Detect which cell encompasses the target text, then output its [X, Y] center coordinate. 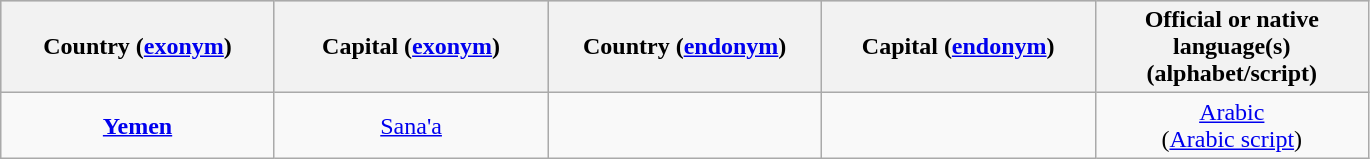
Capital (endonym) [958, 47]
Sana'a [411, 126]
Official or native language(s) (alphabet/script) [1232, 47]
Arabic(Arabic script) [1232, 126]
Country (exonym) [138, 47]
Capital (exonym) [411, 47]
Yemen [138, 126]
Country (endonym) [685, 47]
